Capture the cell that displays the provided text and extract its (X, Y) central coordinate. 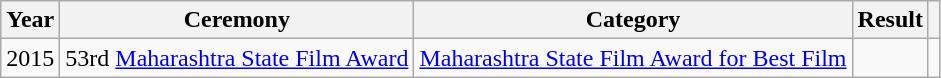
53rd Maharashtra State Film Award (237, 58)
Result (890, 20)
2015 (30, 58)
Ceremony (237, 20)
Category (633, 20)
Year (30, 20)
Maharashtra State Film Award for Best Film (633, 58)
